Detect which cell encompasses the target text, then output its [x, y] center coordinate. 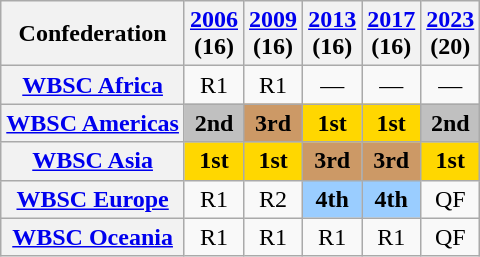
WBSC Americas [93, 123]
Confederation [93, 34]
2023(20) [450, 34]
WBSC Oceania [93, 237]
2006(16) [214, 34]
WBSC Africa [93, 85]
2009(16) [274, 34]
WBSC Asia [93, 161]
2017(16) [392, 34]
2013(16) [332, 34]
R2 [274, 199]
WBSC Europe [93, 199]
